Detect which cell encompasses the target text, then output its [X, Y] center coordinate. 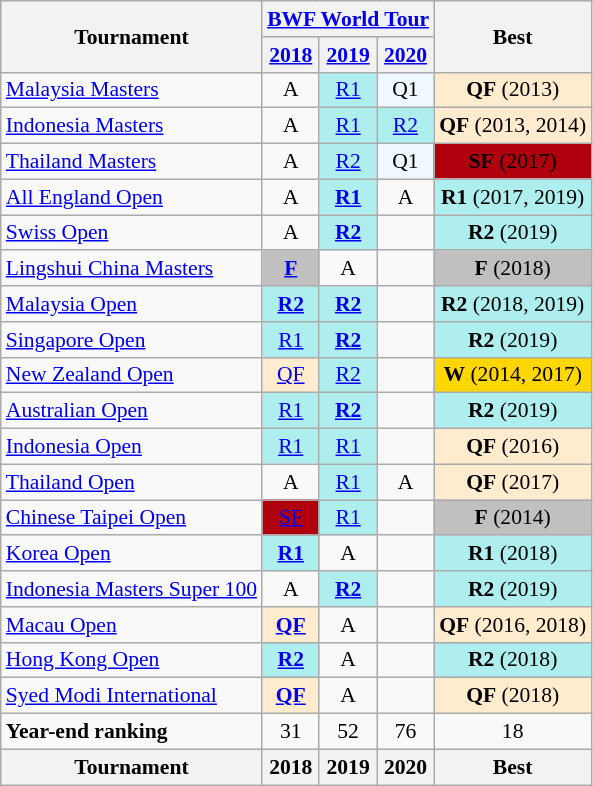
Macau Open [132, 625]
Year-end ranking [132, 732]
76 [406, 732]
R1 (2018) [512, 554]
Thailand Open [132, 482]
18 [512, 732]
Indonesia Masters Super 100 [132, 589]
QF (2018) [512, 696]
Hong Kong Open [132, 660]
Chinese Taipei Open [132, 518]
52 [348, 732]
31 [290, 732]
Indonesia Masters [132, 126]
QF (2013) [512, 90]
Malaysia Masters [132, 90]
New Zealand Open [132, 375]
R1 (2017, 2019) [512, 197]
SF [290, 518]
QF (2013, 2014) [512, 126]
F (2018) [512, 269]
BWF World Tour [348, 19]
W (2014, 2017) [512, 375]
Australian Open [132, 411]
QF (2016, 2018) [512, 625]
R2 (2018) [512, 660]
Korea Open [132, 554]
QF (2017) [512, 482]
Syed Modi International [132, 696]
Lingshui China Masters [132, 269]
All England Open [132, 197]
QF (2016) [512, 447]
Malaysia Open [132, 304]
F (2014) [512, 518]
Singapore Open [132, 340]
Indonesia Open [132, 447]
Thailand Masters [132, 162]
Swiss Open [132, 233]
F [290, 269]
R2 (2018, 2019) [512, 304]
SF (2017) [512, 162]
